Provide the [x, y] coordinate of the cell's center where the given text is located.  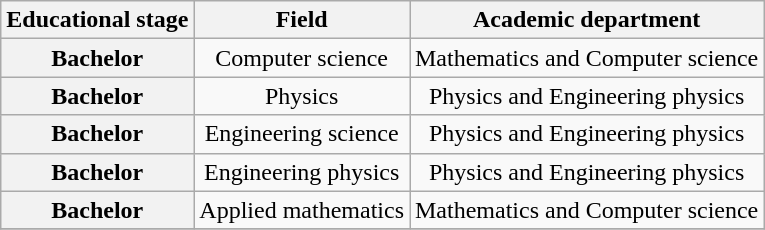
Field [302, 20]
Academic department [587, 20]
Engineering science [302, 134]
Computer science [302, 58]
Applied mathematics [302, 210]
Educational stage [98, 20]
Physics [302, 96]
Engineering physics [302, 172]
